Detect which cell encompasses the target text, then output its [X, Y] center coordinate. 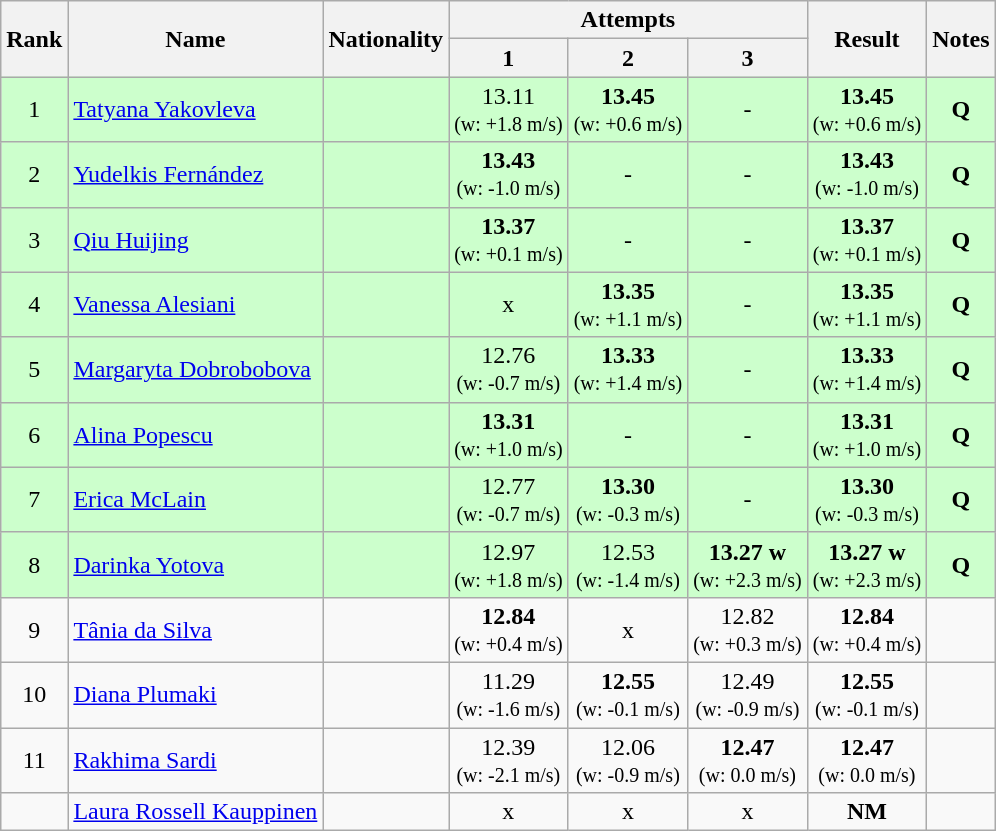
Alina Popescu [196, 434]
11.29(w: -1.6 m/s) [509, 694]
12.53(w: -1.4 m/s) [628, 564]
13.11(w: +1.8 m/s) [509, 110]
4 [34, 304]
5 [34, 370]
13.35 (w: +1.1 m/s) [867, 304]
12.55 (w: -0.1 m/s) [867, 694]
13.35(w: +1.1 m/s) [628, 304]
13.43(w: -1.0 m/s) [509, 174]
12.06(w: -0.9 m/s) [628, 760]
Name [196, 39]
Rank [34, 39]
Tânia da Silva [196, 630]
13.33(w: +1.4 m/s) [628, 370]
12.84 (w: +0.4 m/s) [867, 630]
Rakhima Sardi [196, 760]
8 [34, 564]
6 [34, 434]
13.31(w: +1.0 m/s) [509, 434]
13.45(w: +0.6 m/s) [628, 110]
Margaryta Dobrobobova [196, 370]
12.76(w: -0.7 m/s) [509, 370]
Yudelkis Fernández [196, 174]
13.30 (w: -0.3 m/s) [867, 500]
Laura Rossell Kauppinen [196, 812]
13.33 (w: +1.4 m/s) [867, 370]
Tatyana Yakovleva [196, 110]
9 [34, 630]
Attempts [628, 20]
12.47(w: 0.0 m/s) [748, 760]
Notes [961, 39]
13.31 (w: +1.0 m/s) [867, 434]
12.82(w: +0.3 m/s) [748, 630]
10 [34, 694]
7 [34, 500]
11 [34, 760]
12.39(w: -2.1 m/s) [509, 760]
Qiu Huijing [196, 240]
13.37(w: +0.1 m/s) [509, 240]
Diana Plumaki [196, 694]
Erica McLain [196, 500]
12.77(w: -0.7 m/s) [509, 500]
13.37 (w: +0.1 m/s) [867, 240]
NM [867, 812]
13.43 (w: -1.0 m/s) [867, 174]
13.45 (w: +0.6 m/s) [867, 110]
13.30(w: -0.3 m/s) [628, 500]
12.55(w: -0.1 m/s) [628, 694]
Nationality [386, 39]
Result [867, 39]
12.47 (w: 0.0 m/s) [867, 760]
12.49(w: -0.9 m/s) [748, 694]
12.84(w: +0.4 m/s) [509, 630]
12.97(w: +1.8 m/s) [509, 564]
Vanessa Alesiani [196, 304]
Darinka Yotova [196, 564]
